Provide the [x, y] coordinate of the cell's center where the given text is located.  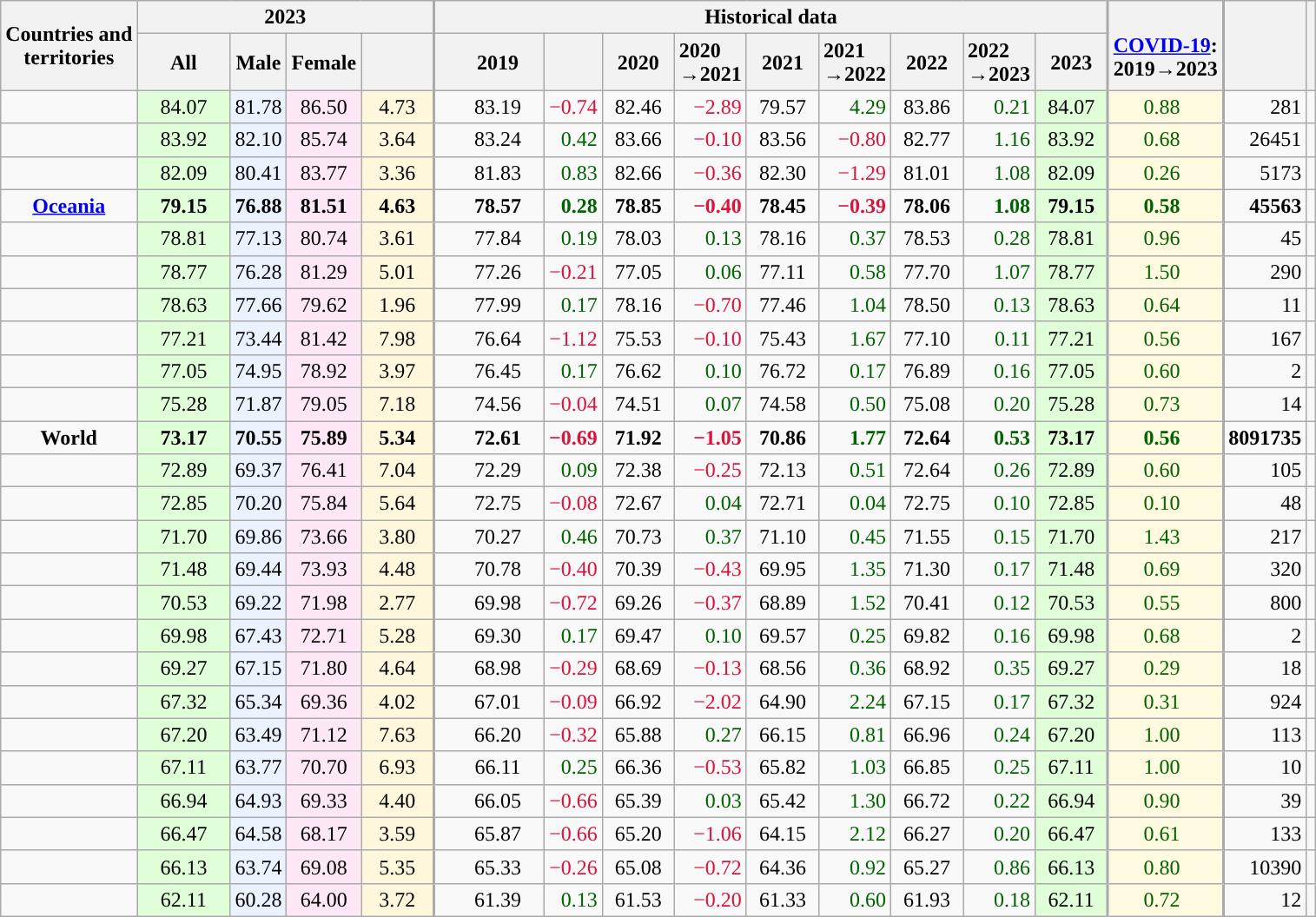
69.30 [488, 636]
0.19 [573, 239]
78.85 [638, 206]
76.88 [259, 206]
71.12 [324, 735]
71.87 [259, 404]
0.92 [855, 867]
0.81 [855, 735]
71.80 [324, 669]
70.27 [488, 537]
81.42 [324, 338]
66.27 [928, 834]
0.51 [855, 471]
0.06 [711, 272]
0.27 [711, 735]
−0.80 [855, 140]
924 [1265, 702]
72.61 [488, 437]
0.83 [573, 173]
−1.29 [855, 173]
73.44 [259, 338]
63.74 [259, 867]
0.88 [1166, 107]
1.96 [398, 305]
Male [259, 63]
83.86 [928, 107]
82.10 [259, 140]
0.09 [573, 471]
4.63 [398, 206]
78.53 [928, 239]
70.78 [488, 570]
77.70 [928, 272]
1.52 [855, 603]
66.36 [638, 768]
−0.26 [573, 867]
1.77 [855, 437]
70.39 [638, 570]
−0.39 [855, 206]
320 [1265, 570]
45 [1265, 239]
−0.32 [573, 735]
0.15 [999, 537]
3.72 [398, 900]
14 [1265, 404]
76.45 [488, 371]
66.15 [782, 735]
11 [1265, 305]
65.33 [488, 867]
1.04 [855, 305]
68.98 [488, 669]
3.64 [398, 140]
70.20 [259, 504]
71.30 [928, 570]
−0.53 [711, 768]
45563 [1265, 206]
−0.37 [711, 603]
83.77 [324, 173]
64.36 [782, 867]
68.92 [928, 669]
1.16 [999, 140]
1.50 [1166, 272]
0.80 [1166, 867]
76.89 [928, 371]
69.47 [638, 636]
73.66 [324, 537]
70.70 [324, 768]
66.92 [638, 702]
65.27 [928, 867]
5173 [1265, 173]
75.08 [928, 404]
0.61 [1166, 834]
−0.43 [711, 570]
0.12 [999, 603]
5.01 [398, 272]
71.98 [324, 603]
69.86 [259, 537]
2021→2022 [855, 63]
77.10 [928, 338]
1.67 [855, 338]
65.42 [782, 801]
83.19 [488, 107]
World [69, 437]
69.44 [259, 570]
3.61 [398, 239]
10390 [1265, 867]
−0.04 [573, 404]
77.26 [488, 272]
−0.69 [573, 437]
−0.36 [711, 173]
65.34 [259, 702]
4.29 [855, 107]
0.73 [1166, 404]
4.64 [398, 669]
1.30 [855, 801]
All [184, 63]
77.11 [782, 272]
78.92 [324, 371]
0.64 [1166, 305]
0.69 [1166, 570]
800 [1265, 603]
80.41 [259, 173]
3.59 [398, 834]
−0.20 [711, 900]
77.66 [259, 305]
133 [1265, 834]
69.08 [324, 867]
−0.74 [573, 107]
75.84 [324, 504]
5.64 [398, 504]
−0.13 [711, 669]
−1.05 [711, 437]
71.10 [782, 537]
48 [1265, 504]
68.17 [324, 834]
83.24 [488, 140]
81.83 [488, 173]
82.77 [928, 140]
66.96 [928, 735]
66.20 [488, 735]
72.67 [638, 504]
76.72 [782, 371]
64.15 [782, 834]
0.50 [855, 404]
0.72 [1166, 900]
82.30 [782, 173]
4.73 [398, 107]
67.43 [259, 636]
67.01 [488, 702]
−2.02 [711, 702]
76.64 [488, 338]
4.40 [398, 801]
77.46 [782, 305]
26451 [1265, 140]
75.43 [782, 338]
65.87 [488, 834]
61.53 [638, 900]
Historical data [770, 17]
68.69 [638, 669]
0.86 [999, 867]
76.62 [638, 371]
81.51 [324, 206]
72.29 [488, 471]
78.06 [928, 206]
81.78 [259, 107]
0.55 [1166, 603]
64.90 [782, 702]
0.31 [1166, 702]
4.48 [398, 570]
83.66 [638, 140]
−0.25 [711, 471]
0.29 [1166, 669]
2022→2023 [999, 63]
4.02 [398, 702]
61.39 [488, 900]
78.57 [488, 206]
2020 [638, 63]
7.04 [398, 471]
70.73 [638, 537]
167 [1265, 338]
65.20 [638, 834]
77.84 [488, 239]
63.77 [259, 768]
2022 [928, 63]
1.07 [999, 272]
105 [1265, 471]
64.58 [259, 834]
68.89 [782, 603]
−0.70 [711, 305]
0.03 [711, 801]
80.74 [324, 239]
Countries andterritories [69, 45]
3.80 [398, 537]
5.34 [398, 437]
0.36 [855, 669]
7.18 [398, 404]
66.11 [488, 768]
69.95 [782, 570]
75.53 [638, 338]
0.07 [711, 404]
0.42 [573, 140]
−0.29 [573, 669]
0.18 [999, 900]
70.41 [928, 603]
66.05 [488, 801]
69.82 [928, 636]
2.24 [855, 702]
77.99 [488, 305]
70.86 [782, 437]
79.62 [324, 305]
65.08 [638, 867]
69.57 [782, 636]
2020→2021 [711, 63]
−2.89 [711, 107]
66.85 [928, 768]
8091735 [1265, 437]
68.56 [782, 669]
1.03 [855, 768]
69.26 [638, 603]
−1.12 [573, 338]
76.28 [259, 272]
0.45 [855, 537]
78.50 [928, 305]
0.53 [999, 437]
83.56 [782, 140]
2019 [488, 63]
86.50 [324, 107]
−1.06 [711, 834]
COVID-19:2019→2023 [1166, 45]
7.63 [398, 735]
74.56 [488, 404]
0.46 [573, 537]
281 [1265, 107]
69.33 [324, 801]
65.82 [782, 768]
−0.21 [573, 272]
2.12 [855, 834]
12 [1265, 900]
0.96 [1166, 239]
3.36 [398, 173]
61.33 [782, 900]
−0.08 [573, 504]
79.05 [324, 404]
113 [1265, 735]
0.90 [1166, 801]
78.03 [638, 239]
82.46 [638, 107]
72.13 [782, 471]
61.93 [928, 900]
71.55 [928, 537]
−0.09 [573, 702]
77.13 [259, 239]
0.11 [999, 338]
0.35 [999, 669]
290 [1265, 272]
69.22 [259, 603]
74.51 [638, 404]
39 [1265, 801]
65.39 [638, 801]
64.00 [324, 900]
64.93 [259, 801]
65.88 [638, 735]
74.58 [782, 404]
66.72 [928, 801]
69.36 [324, 702]
5.35 [398, 867]
Oceania [69, 206]
0.24 [999, 735]
76.41 [324, 471]
60.28 [259, 900]
78.45 [782, 206]
72.38 [638, 471]
0.21 [999, 107]
71.92 [638, 437]
2021 [782, 63]
74.95 [259, 371]
Female [324, 63]
81.01 [928, 173]
18 [1265, 669]
1.35 [855, 570]
73.93 [324, 570]
81.29 [324, 272]
217 [1265, 537]
82.66 [638, 173]
7.98 [398, 338]
69.37 [259, 471]
0.22 [999, 801]
6.93 [398, 768]
1.43 [1166, 537]
10 [1265, 768]
70.55 [259, 437]
63.49 [259, 735]
85.74 [324, 140]
5.28 [398, 636]
3.97 [398, 371]
2.77 [398, 603]
75.89 [324, 437]
79.57 [782, 107]
